Detect which cell encompasses the target text, then output its [X, Y] center coordinate. 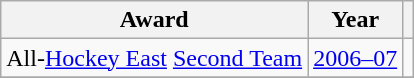
All-Hockey East Second Team [154, 58]
Year [356, 20]
2006–07 [356, 58]
Award [154, 20]
